Return the [x, y] coordinate for the center point of the cell that contains the specified text.  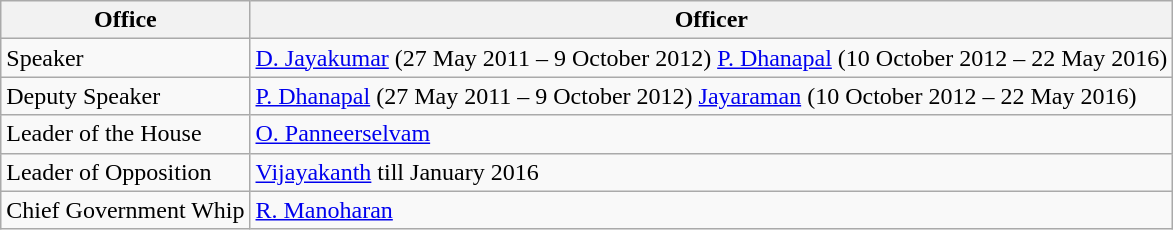
Leader of Opposition [126, 172]
Speaker [126, 58]
Deputy Speaker [126, 96]
Vijayakanth till January 2016 [712, 172]
O. Panneerselvam [712, 134]
R. Manoharan [712, 210]
Officer [712, 20]
P. Dhanapal (27 May 2011 – 9 October 2012) Jayaraman (10 October 2012 – 22 May 2016) [712, 96]
D. Jayakumar (27 May 2011 – 9 October 2012) P. Dhanapal (10 October 2012 – 22 May 2016) [712, 58]
Office [126, 20]
Leader of the House [126, 134]
Chief Government Whip [126, 210]
